Locate the cell with the specified text and output its (X, Y) center coordinate. 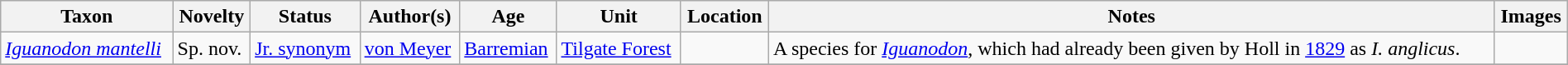
Status (306, 17)
A species for Iguanodon, which had already been given by Holl in 1829 as I. anglicus. (1131, 48)
Notes (1131, 17)
Age (508, 17)
Jr. synonym (306, 48)
Unit (619, 17)
Images (1531, 17)
Taxon (87, 17)
Tilgate Forest (619, 48)
von Meyer (410, 48)
Sp. nov. (212, 48)
Novelty (212, 17)
Iguanodon mantelli (87, 48)
Location (724, 17)
Barremian (508, 48)
Author(s) (410, 17)
